Search for the cell housing the specified text and yield its [X, Y] center coordinate. 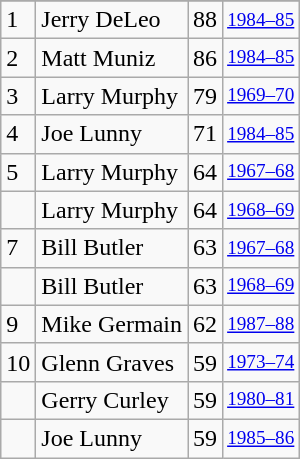
86 [206, 58]
2 [18, 58]
3 [18, 96]
1 [18, 20]
5 [18, 172]
1969–70 [261, 96]
1987–88 [261, 324]
62 [206, 324]
1985–86 [261, 438]
1973–74 [261, 362]
4 [18, 134]
88 [206, 20]
10 [18, 362]
Jerry DeLeo [112, 20]
71 [206, 134]
Mike Germain [112, 324]
79 [206, 96]
9 [18, 324]
Matt Muniz [112, 58]
7 [18, 248]
1980–81 [261, 400]
Gerry Curley [112, 400]
Glenn Graves [112, 362]
